Find where the given text appears and provide that cell's center as [X, Y] coordinate. 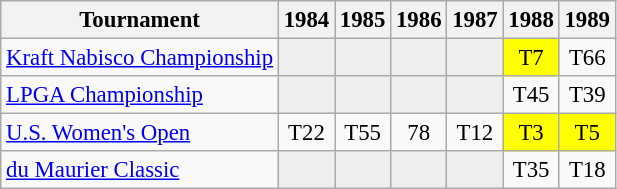
T55 [363, 133]
1986 [419, 20]
U.S. Women's Open [140, 133]
T45 [531, 95]
T3 [531, 133]
Tournament [140, 20]
1989 [587, 20]
78 [419, 133]
T66 [587, 58]
LPGA Championship [140, 95]
1985 [363, 20]
T5 [587, 133]
T35 [531, 170]
T12 [475, 133]
1984 [306, 20]
1987 [475, 20]
1988 [531, 20]
T22 [306, 133]
T39 [587, 95]
Kraft Nabisco Championship [140, 58]
T18 [587, 170]
du Maurier Classic [140, 170]
T7 [531, 58]
